Capture the cell that displays the provided text and extract its (x, y) central coordinate. 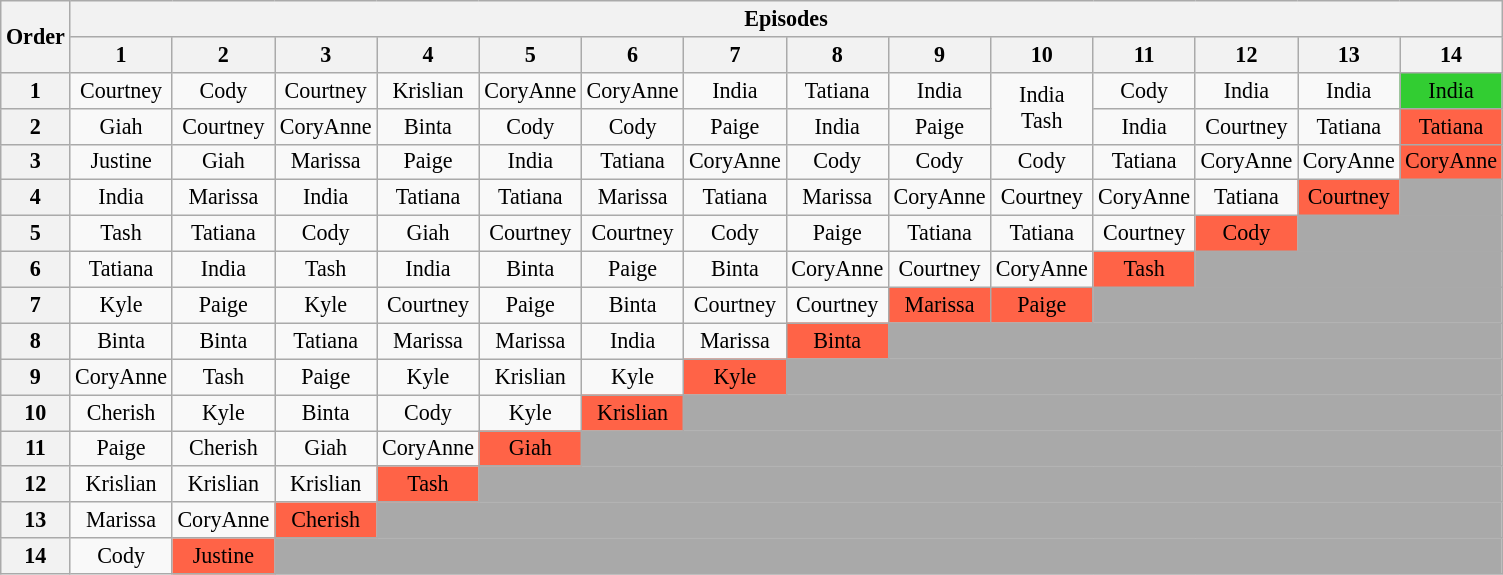
IndiaTash (1042, 108)
Order (36, 36)
Episodes (786, 18)
